Detect which cell encompasses the target text, then output its [x, y] center coordinate. 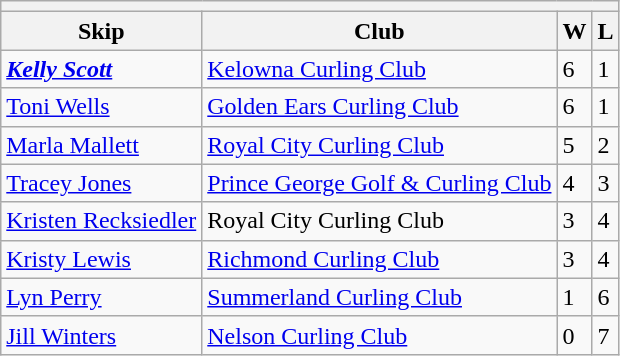
Prince George Golf & Curling Club [380, 183]
Golden Ears Curling Club [380, 107]
Nelson Curling Club [380, 335]
Kelly Scott [102, 69]
2 [606, 145]
Toni Wells [102, 107]
Summerland Curling Club [380, 297]
Club [380, 31]
Tracey Jones [102, 183]
L [606, 31]
Jill Winters [102, 335]
Kristy Lewis [102, 259]
Kelowna Curling Club [380, 69]
Skip [102, 31]
7 [606, 335]
Marla Mallett [102, 145]
Richmond Curling Club [380, 259]
Lyn Perry [102, 297]
Kristen Recksiedler [102, 221]
W [574, 31]
5 [574, 145]
0 [574, 335]
